Detect which cell encompasses the target text, then output its (x, y) center coordinate. 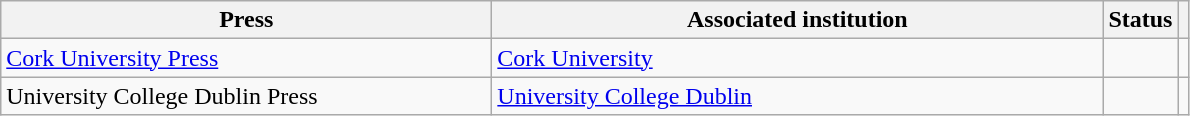
Status (1140, 20)
Press (246, 20)
Associated institution (798, 20)
Cork University (798, 58)
University College Dublin Press (246, 96)
University College Dublin (798, 96)
Cork University Press (246, 58)
